Pinpoint the cell where the given text exists, returning its [x, y] midpoint coordinate. 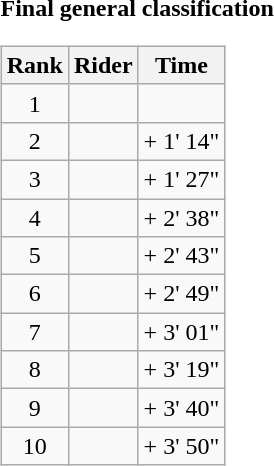
Time [182, 65]
Rank [34, 65]
9 [34, 408]
7 [34, 332]
+ 3' 19" [182, 370]
3 [34, 179]
10 [34, 446]
+ 2' 43" [182, 256]
1 [34, 103]
2 [34, 141]
Rider [103, 65]
+ 3' 50" [182, 446]
+ 2' 38" [182, 217]
+ 1' 14" [182, 141]
+ 1' 27" [182, 179]
+ 3' 01" [182, 332]
4 [34, 217]
+ 2' 49" [182, 294]
6 [34, 294]
5 [34, 256]
+ 3' 40" [182, 408]
8 [34, 370]
